Pinpoint the cell where the given text exists, returning its [x, y] midpoint coordinate. 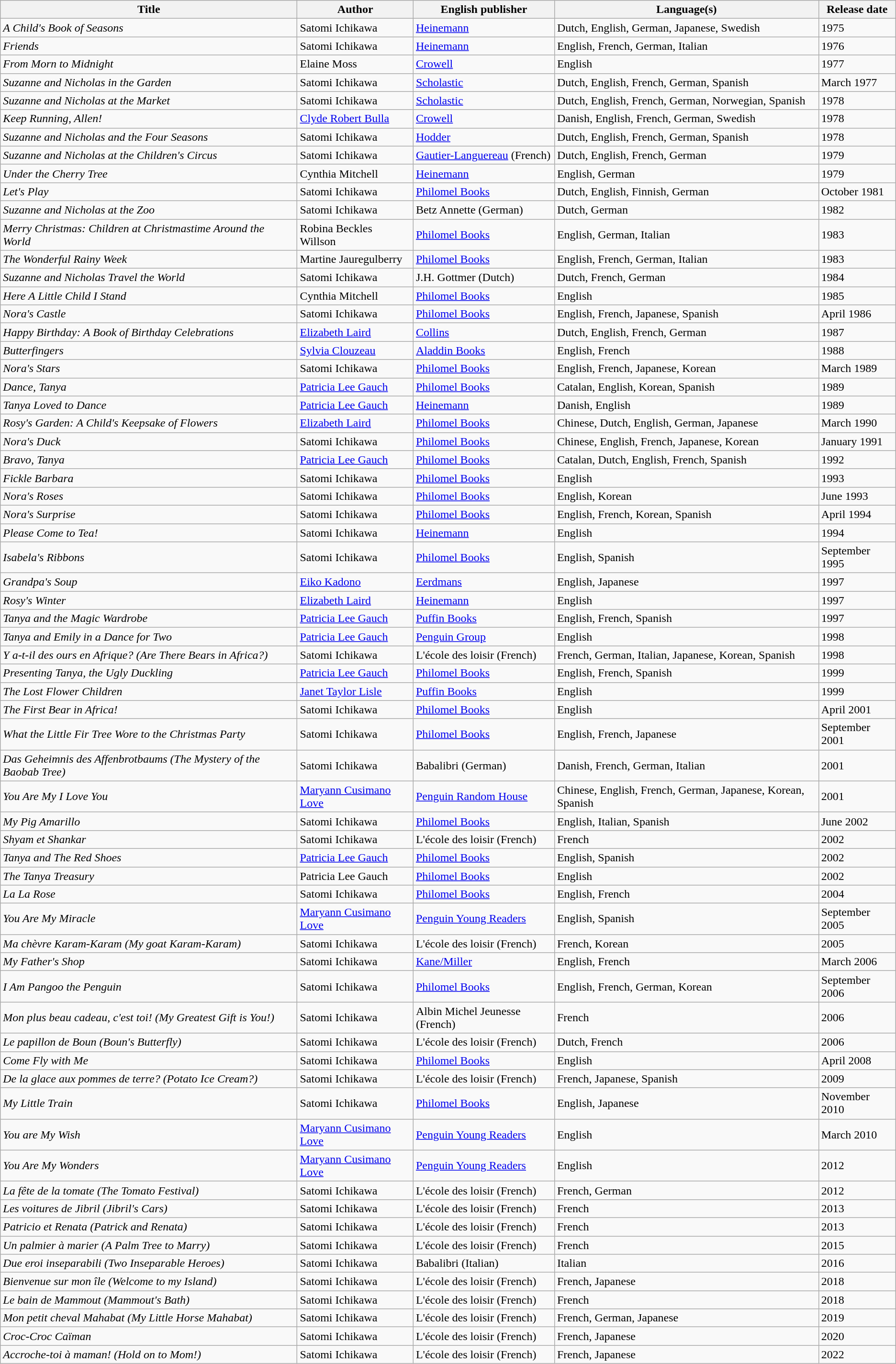
Here A Little Child I Stand [149, 296]
2009 [857, 1079]
September 2005 [857, 919]
Robina Beckles Willson [355, 235]
2020 [857, 1336]
English publisher [483, 10]
Danish, English, French, German, Swedish [686, 119]
March 2006 [857, 962]
Y a-t-il des ours en Afrique? (Are There Bears in Africa?) [149, 655]
Isabela's Ribbons [149, 557]
1985 [857, 296]
Language(s) [686, 10]
Babalibri (Italian) [483, 1263]
April 1986 [857, 314]
Les voitures de Jibril (Jibril's Cars) [149, 1208]
La La Rose [149, 894]
Author [355, 10]
March 2010 [857, 1135]
1988 [857, 350]
Please Come to Tea! [149, 533]
Come Fly with Me [149, 1060]
1984 [857, 278]
Happy Birthday: A Book of Birthday Celebrations [149, 332]
The Tanya Treasury [149, 876]
Kane/Miller [483, 962]
Suzanne and Nicholas and the Four Seasons [149, 137]
Nora's Roses [149, 496]
Le bain de Mammout (Mammout's Bath) [149, 1300]
September 1995 [857, 557]
Mon petit cheval Mahabat (My Little Horse Mahabat) [149, 1318]
1977 [857, 64]
Friends [149, 46]
Suzanne and Nicholas at the Market [149, 101]
English, French, German, Korean [686, 986]
English, Korean [686, 496]
1993 [857, 478]
You Are My Wonders [149, 1165]
French, Korean [686, 944]
2005 [857, 944]
My Little Train [149, 1103]
Hodder [483, 137]
My Father's Shop [149, 962]
Butterfingers [149, 350]
Italian [686, 1263]
October 1981 [857, 192]
Release date [857, 10]
I Am Pangoo the Penguin [149, 986]
Suzanne and Nicholas Travel the World [149, 278]
The First Bear in Africa! [149, 710]
De la glace aux pommes de terre? (Potato Ice Cream?) [149, 1079]
Shyam et Shankar [149, 839]
Keep Running, Allen! [149, 119]
Suzanne and Nicholas at the Children's Circus [149, 155]
1975 [857, 28]
Sylvia Clouzeau [355, 350]
My Pig Amarillo [149, 821]
Dutch, English, French, German, Norwegian, Spanish [686, 101]
1994 [857, 533]
Grandpa's Soup [149, 582]
J.H. Gottmer (Dutch) [483, 278]
Dutch, English, Finnish, German [686, 192]
Dutch, English, German, Japanese, Swedish [686, 28]
Dutch, German [686, 210]
Dutch, French, German [686, 278]
Dance, Tanya [149, 387]
Dutch, French [686, 1042]
Catalan, Dutch, English, French, Spanish [686, 460]
April 1994 [857, 514]
1976 [857, 46]
Collins [483, 332]
Danish, English [686, 405]
Let's Play [149, 192]
Fickle Barbara [149, 478]
Gautier-Languereau (French) [483, 155]
Un palmier à marier (A Palm Tree to Marry) [149, 1245]
What the Little Fir Tree Wore to the Christmas Party [149, 734]
Babalibri (German) [483, 765]
Clyde Robert Bulla [355, 119]
Le papillon de Boun (Boun's Butterfly) [149, 1042]
Eerdmans [483, 582]
Eiko Kadono [355, 582]
April 2001 [857, 710]
2015 [857, 1245]
June 2002 [857, 821]
Mon plus beau cadeau, c'est toi! (My Greatest Gift is You!) [149, 1018]
Nora's Surprise [149, 514]
You are My Wish [149, 1135]
French, German [686, 1190]
2004 [857, 894]
Accroche-toi à maman! (Hold on to Mom!) [149, 1354]
March 1990 [857, 423]
The Lost Flower Children [149, 691]
1992 [857, 460]
From Morn to Midnight [149, 64]
Suzanne and Nicholas at the Zoo [149, 210]
1982 [857, 210]
You Are My I Love You [149, 797]
2019 [857, 1318]
March 1989 [857, 369]
English, Italian, Spanish [686, 821]
You Are My Miracle [149, 919]
Nora's Castle [149, 314]
Das Geheimnis des Affenbrotbaums (The Mystery of the Baobab Tree) [149, 765]
Chinese, English, French, Japanese, Korean [686, 441]
Bienvenue sur mon île (Welcome to my Island) [149, 1282]
April 2008 [857, 1060]
A Child's Book of Seasons [149, 28]
English, German, Italian [686, 235]
English, French, Japanese [686, 734]
Danish, French, German, Italian [686, 765]
November 2010 [857, 1103]
1987 [857, 332]
Suzanne and Nicholas in the Garden [149, 82]
Due eroi inseparabili (Two Inseparable Heroes) [149, 1263]
September 2006 [857, 986]
Rosy's Garden: A Child's Keepsake of Flowers [149, 423]
2016 [857, 1263]
Patricio et Renata (Patrick and Renata) [149, 1227]
The Wonderful Rainy Week [149, 259]
Nora's Stars [149, 369]
Catalan, English, Korean, Spanish [686, 387]
Betz Annette (German) [483, 210]
English, French, Japanese, Spanish [686, 314]
Bravo, Tanya [149, 460]
Elaine Moss [355, 64]
Chinese, English, French, German, Japanese, Korean, Spanish [686, 797]
September 2001 [857, 734]
Janet Taylor Lisle [355, 691]
English, French, Japanese, Korean [686, 369]
Martine Jauregulberry [355, 259]
March 1977 [857, 82]
Tanya and Emily in a Dance for Two [149, 637]
French, German, Japanese [686, 1318]
English, German [686, 173]
English, French, Korean, Spanish [686, 514]
Albin Michel Jeunesse (French) [483, 1018]
Presenting Tanya, the Ugly Duckling [149, 673]
Merry Christmas: Children at Christmastime Around the World [149, 235]
Title [149, 10]
Rosy's Winter [149, 600]
Aladdin Books [483, 350]
Tanya and The Red Shoes [149, 857]
Penguin Random House [483, 797]
Nora's Duck [149, 441]
June 1993 [857, 496]
La fête de la tomate (The Tomato Festival) [149, 1190]
2022 [857, 1354]
Under the Cherry Tree [149, 173]
Penguin Group [483, 637]
Chinese, Dutch, English, German, Japanese [686, 423]
French, Japanese, Spanish [686, 1079]
Croc-Croc Caïman [149, 1336]
Tanya and the Magic Wardrobe [149, 619]
Ma chèvre Karam-Karam (My goat Karam-Karam) [149, 944]
French, German, Italian, Japanese, Korean, Spanish [686, 655]
Tanya Loved to Dance [149, 405]
January 1991 [857, 441]
